Return the (x, y) coordinate for the center point of the cell that contains the specified text.  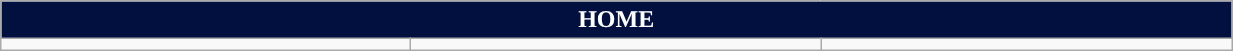
HOME (616, 20)
